Determine the [X, Y] coordinate at the center of the cell enclosing the given text.  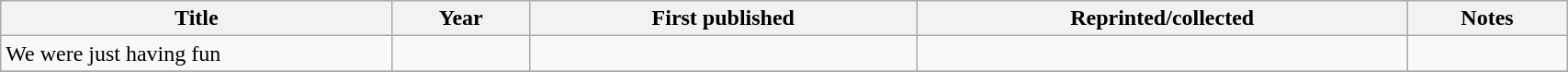
First published [723, 18]
Reprinted/collected [1162, 18]
Notes [1486, 18]
Title [197, 18]
We were just having fun [197, 54]
Year [461, 18]
